Detect which cell encompasses the target text, then output its [x, y] center coordinate. 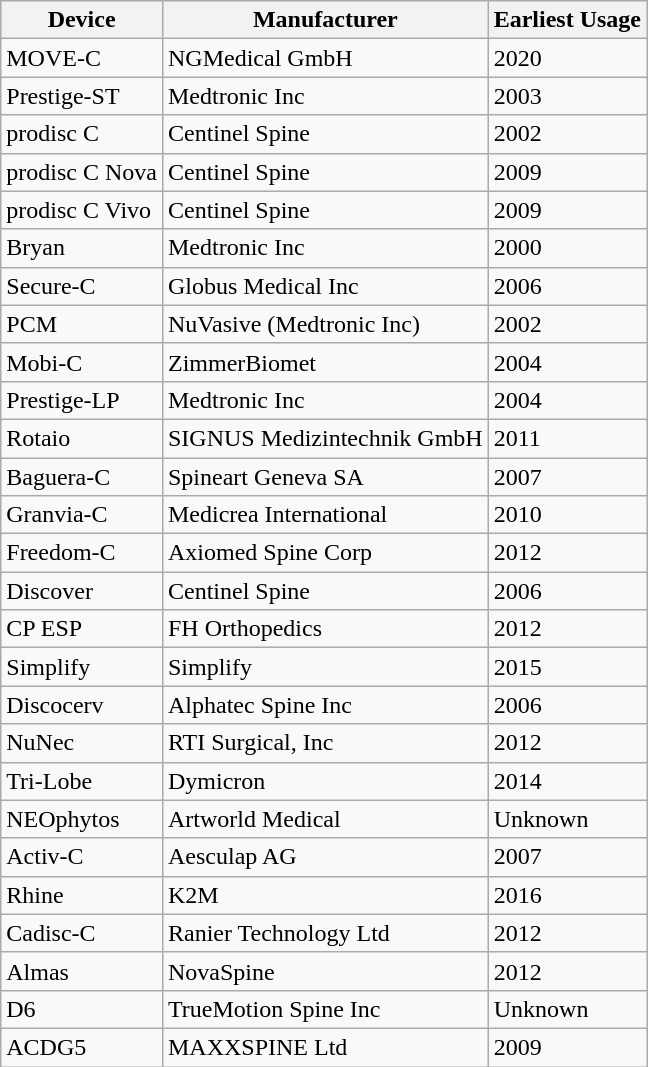
Manufacturer [325, 20]
2011 [567, 438]
Aesculap AG [325, 857]
MAXXSPINE Ltd [325, 1047]
RTI Surgical, Inc [325, 743]
Alphatec Spine Inc [325, 705]
2015 [567, 667]
Activ-C [82, 857]
Mobi-C [82, 362]
Rotaio [82, 438]
Baguera-C [82, 477]
CP ESP [82, 629]
K2M [325, 895]
Discocerv [82, 705]
Bryan [82, 248]
NuNec [82, 743]
Dymicron [325, 781]
FH Orthopedics [325, 629]
Tri-Lobe [82, 781]
Prestige-LP [82, 400]
Ranier Technology Ltd [325, 933]
Globus Medical Inc [325, 286]
SIGNUS Medizintechnik GmbH [325, 438]
TrueMotion Spine Inc [325, 1009]
Rhine [82, 895]
Cadisc-C [82, 933]
Artworld Medical [325, 819]
NuVasive (Medtronic Inc) [325, 324]
Earliest Usage [567, 20]
Granvia-C [82, 515]
2016 [567, 895]
NEOphytos [82, 819]
2020 [567, 58]
NGMedical GmbH [325, 58]
2010 [567, 515]
Almas [82, 971]
2003 [567, 96]
Freedom-C [82, 553]
Medicrea International [325, 515]
Axiomed Spine Corp [325, 553]
prodisc C [82, 134]
prodisc C Vivo [82, 210]
prodisc C Nova [82, 172]
Prestige-ST [82, 96]
MOVE-C [82, 58]
2000 [567, 248]
NovaSpine [325, 971]
PCM [82, 324]
ZimmerBiomet [325, 362]
Device [82, 20]
D6 [82, 1009]
Secure-C [82, 286]
Spineart Geneva SA [325, 477]
2014 [567, 781]
ACDG5 [82, 1047]
Discover [82, 591]
